Return the (X, Y) coordinate for the center point of the cell that contains the specified text.  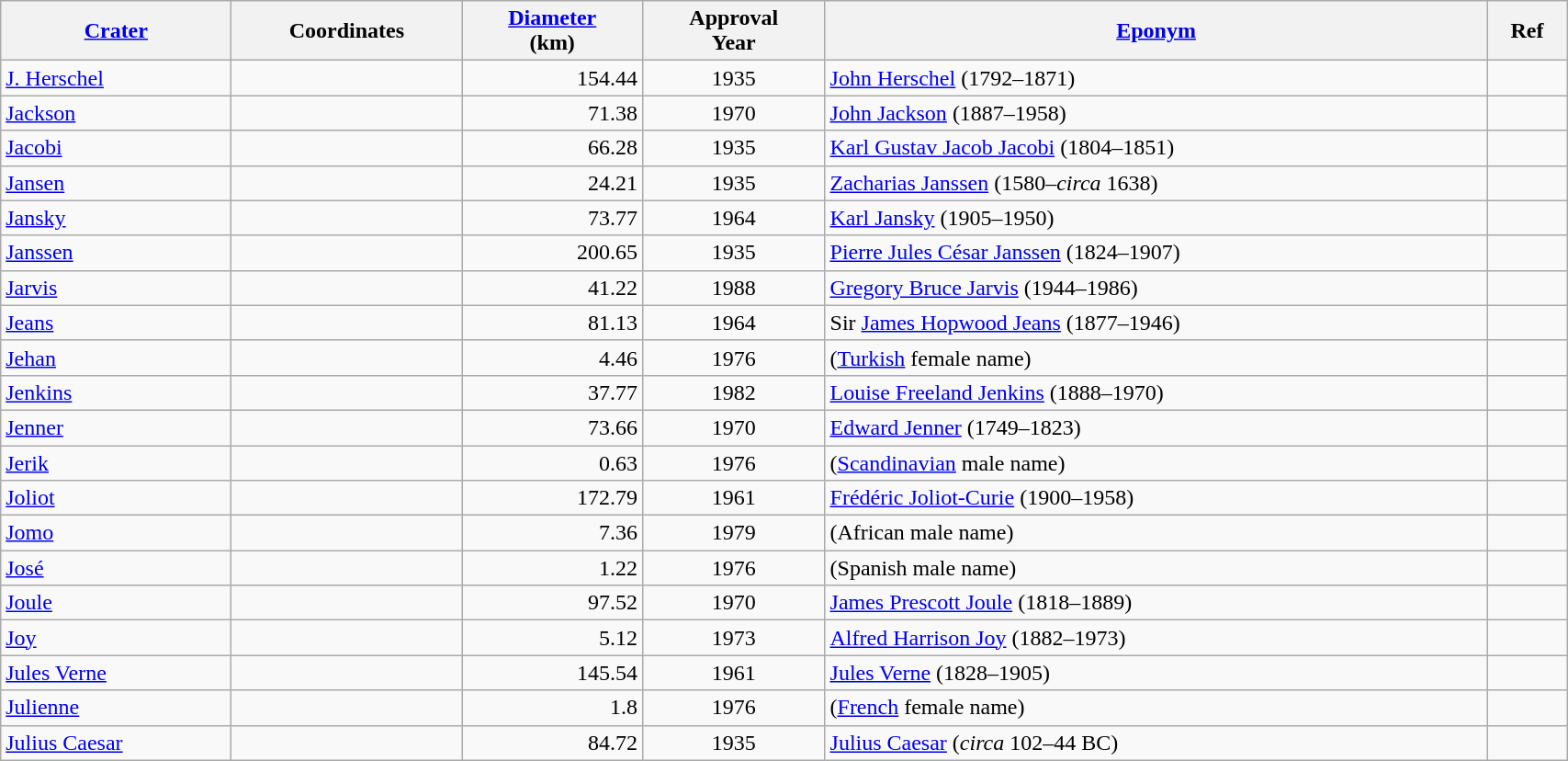
Jehan (116, 358)
(French female name) (1156, 708)
Coordinates (347, 31)
1988 (734, 288)
(African male name) (1156, 533)
(Turkish female name) (1156, 358)
1979 (734, 533)
Louise Freeland Jenkins (1888–1970) (1156, 392)
1982 (734, 392)
172.79 (553, 498)
84.72 (553, 743)
(Scandinavian male name) (1156, 462)
4.46 (553, 358)
Jomo (116, 533)
John Jackson (1887–1958) (1156, 113)
Jansen (116, 183)
Eponym (1156, 31)
73.77 (553, 218)
ApprovalYear (734, 31)
145.54 (553, 673)
Joule (116, 603)
Joliot (116, 498)
Jenner (116, 427)
Jeans (116, 323)
Edward Jenner (1749–1823) (1156, 427)
Julius Caesar (116, 743)
66.28 (553, 148)
Jerik (116, 462)
Frédéric Joliot-Curie (1900–1958) (1156, 498)
71.38 (553, 113)
Jackson (116, 113)
Crater (116, 31)
73.66 (553, 427)
Gregory Bruce Jarvis (1944–1986) (1156, 288)
154.44 (553, 78)
1.8 (553, 708)
1.22 (553, 568)
37.77 (553, 392)
1973 (734, 638)
Karl Jansky (1905–1950) (1156, 218)
José (116, 568)
Julius Caesar (circa 102–44 BC) (1156, 743)
Jacobi (116, 148)
81.13 (553, 323)
John Herschel (1792–1871) (1156, 78)
Diameter(km) (553, 31)
Jarvis (116, 288)
Jansky (116, 218)
James Prescott Joule (1818–1889) (1156, 603)
Jules Verne (1828–1905) (1156, 673)
200.65 (553, 253)
Joy (116, 638)
J. Herschel (116, 78)
0.63 (553, 462)
Zacharias Janssen (1580–circa 1638) (1156, 183)
Jules Verne (116, 673)
Ref (1527, 31)
Karl Gustav Jacob Jacobi (1804–1851) (1156, 148)
Julienne (116, 708)
24.21 (553, 183)
Jenkins (116, 392)
5.12 (553, 638)
(Spanish male name) (1156, 568)
Janssen (116, 253)
Pierre Jules César Janssen (1824–1907) (1156, 253)
41.22 (553, 288)
Sir James Hopwood Jeans (1877–1946) (1156, 323)
Alfred Harrison Joy (1882–1973) (1156, 638)
97.52 (553, 603)
7.36 (553, 533)
